Output the [X, Y] coordinate of the center of the cell containing the given text.  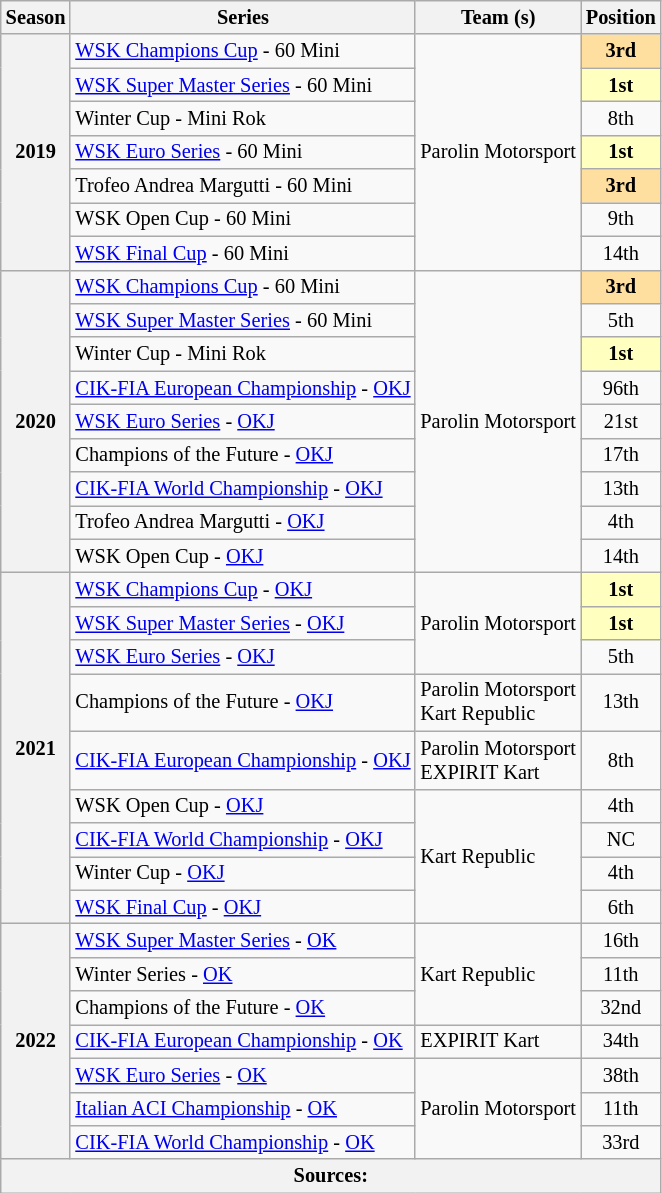
32nd [621, 1008]
WSK Final Cup - OKJ [242, 907]
WSK Final Cup - 60 Mini [242, 253]
2022 [36, 1041]
WSK Champions Cup - OKJ [242, 589]
96th [621, 388]
WSK Open Cup - 60 Mini [242, 219]
Winter Cup - OKJ [242, 873]
Winter Series - OK [242, 974]
Position [621, 17]
34th [621, 1041]
WSK Super Master Series - OK [242, 940]
2019 [36, 152]
38th [621, 1075]
Parolin MotorsportEXPIRIT Kart [498, 760]
Trofeo Andrea Margutti - OKJ [242, 522]
CIK-FIA World Championship - OK [242, 1142]
WSK Super Master Series - OKJ [242, 623]
Team (s) [498, 17]
EXPIRIT Kart [498, 1041]
2020 [36, 422]
Season [36, 17]
WSK Euro Series - 60 Mini [242, 152]
CIK-FIA European Championship - OK [242, 1041]
NC [621, 839]
Champions of the Future - OK [242, 1008]
Italian ACI Championship - OK [242, 1109]
Parolin MotorsportKart Republic [498, 702]
6th [621, 907]
21st [621, 421]
Sources: [331, 1176]
Series [242, 17]
WSK Euro Series - OK [242, 1075]
33rd [621, 1142]
17th [621, 455]
2021 [36, 748]
16th [621, 940]
9th [621, 219]
Trofeo Andrea Margutti - 60 Mini [242, 186]
